Detect which cell encompasses the target text, then output its (X, Y) center coordinate. 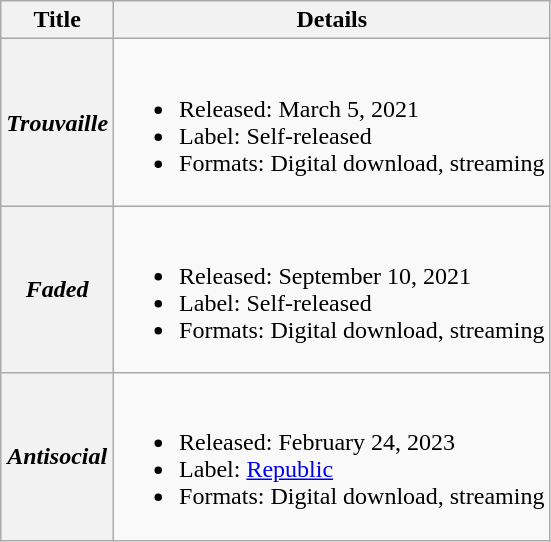
Released: March 5, 2021Label: Self-releasedFormats: Digital download, streaming (332, 122)
Released: February 24, 2023Label: RepublicFormats: Digital download, streaming (332, 456)
Faded (58, 290)
Antisocial (58, 456)
Released: September 10, 2021Label: Self-releasedFormats: Digital download, streaming (332, 290)
Details (332, 20)
Trouvaille (58, 122)
Title (58, 20)
